Find where the given text appears and provide that cell's center as (x, y) coordinate. 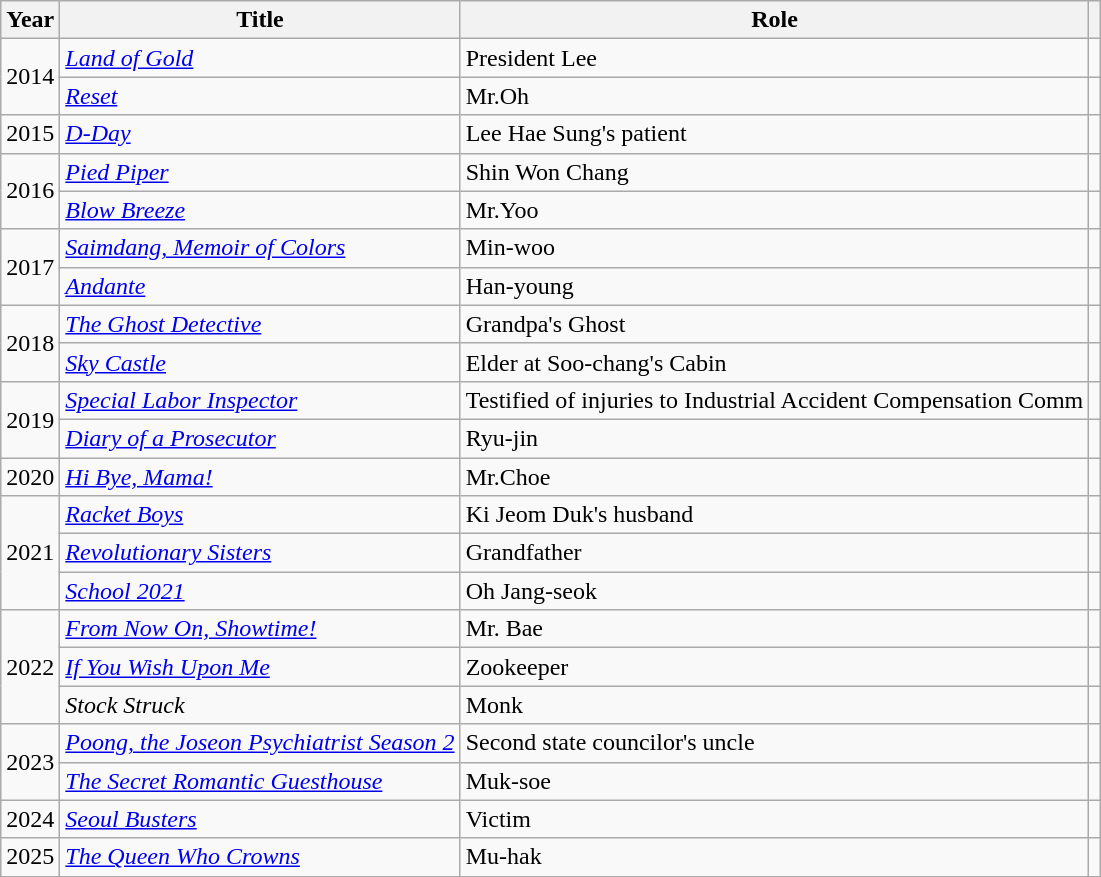
2015 (30, 134)
Second state councilor's uncle (774, 743)
Sky Castle (260, 362)
Han-young (774, 286)
Year (30, 20)
President Lee (774, 58)
Andante (260, 286)
Victim (774, 819)
Min-woo (774, 248)
Mu-hak (774, 857)
Racket Boys (260, 515)
Land of Gold (260, 58)
2022 (30, 667)
School 2021 (260, 591)
From Now On, Showtime! (260, 629)
Special Labor Inspector (260, 400)
Mr. Bae (774, 629)
D-Day (260, 134)
Lee Hae Sung's patient (774, 134)
Grandpa's Ghost (774, 324)
2020 (30, 477)
Testified of injuries to Industrial Accident Compensation Comm (774, 400)
Poong, the Joseon Psychiatrist Season 2 (260, 743)
Role (774, 20)
Oh Jang-seok (774, 591)
Mr.Choe (774, 477)
2021 (30, 553)
The Secret Romantic Guesthouse (260, 781)
Diary of a Prosecutor (260, 438)
2018 (30, 343)
Seoul Busters (260, 819)
Grandfather (774, 553)
Pied Piper (260, 172)
Mr.Yoo (774, 210)
Ryu-jin (774, 438)
2016 (30, 191)
Elder at Soo-chang's Cabin (774, 362)
The Queen Who Crowns (260, 857)
2023 (30, 762)
Blow Breeze (260, 210)
Shin Won Chang (774, 172)
2017 (30, 267)
Monk (774, 705)
Revolutionary Sisters (260, 553)
Saimdang, Memoir of Colors (260, 248)
Title (260, 20)
Hi Bye, Mama! (260, 477)
Stock Struck (260, 705)
Mr.Oh (774, 96)
Reset (260, 96)
The Ghost Detective (260, 324)
2019 (30, 419)
Muk-soe (774, 781)
2025 (30, 857)
2024 (30, 819)
Zookeeper (774, 667)
If You Wish Upon Me (260, 667)
Ki Jeom Duk's husband (774, 515)
2014 (30, 77)
